Identify which cell holds the provided text, then report its [X, Y] central coordinate. 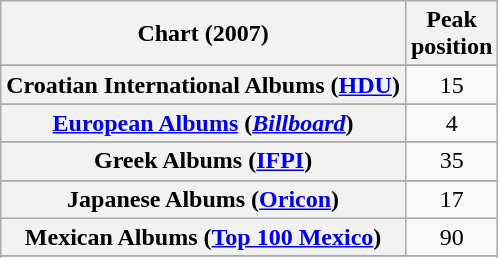
90 [451, 237]
European Albums (Billboard) [204, 123]
Japanese Albums (Oricon) [204, 199]
35 [451, 161]
17 [451, 199]
15 [451, 85]
Croatian International Albums (HDU) [204, 85]
4 [451, 123]
Mexican Albums (Top 100 Mexico) [204, 237]
Greek Albums (IFPI) [204, 161]
Chart (2007) [204, 34]
Peakposition [451, 34]
